Capture the cell that displays the provided text and extract its [X, Y] central coordinate. 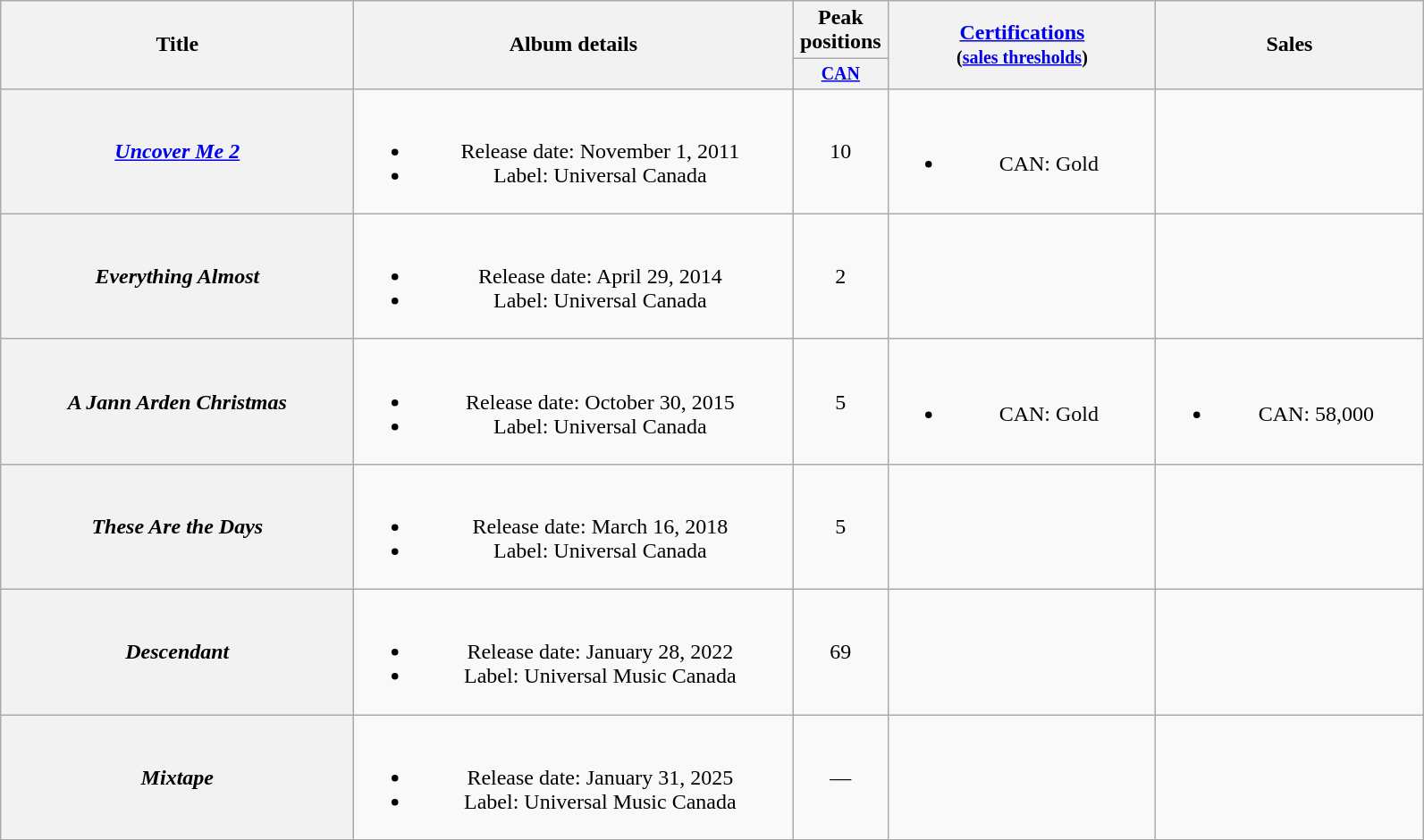
Mixtape [177, 777]
Sales [1289, 45]
Certifications(sales thresholds) [1023, 45]
CAN [840, 73]
Uncover Me 2 [177, 151]
CAN: 58,000 [1289, 401]
— [840, 777]
2 [840, 276]
Everything Almost [177, 276]
Release date: January 28, 2022Label: Universal Music Canada [574, 652]
Album details [574, 45]
A Jann Arden Christmas [177, 401]
Peak positions [840, 30]
Title [177, 45]
10 [840, 151]
Release date: January 31, 2025Label: Universal Music Canada [574, 777]
69 [840, 652]
These Are the Days [177, 526]
Release date: October 30, 2015Label: Universal Canada [574, 401]
Release date: March 16, 2018Label: Universal Canada [574, 526]
Descendant [177, 652]
Release date: November 1, 2011Label: Universal Canada [574, 151]
Release date: April 29, 2014Label: Universal Canada [574, 276]
